Determine the [X, Y] coordinate at the center of the cell enclosing the given text.  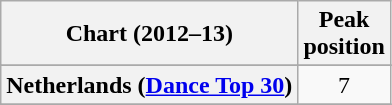
Chart (2012–13) [150, 34]
Netherlands (Dance Top 30) [150, 85]
Peakposition [344, 34]
7 [344, 85]
